Pinpoint the cell where the given text exists, returning its [X, Y] midpoint coordinate. 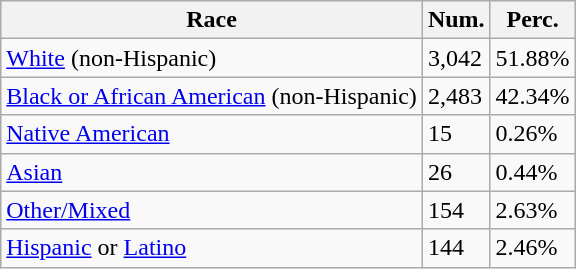
White (non-Hispanic) [212, 58]
15 [456, 134]
Asian [212, 172]
Race [212, 20]
2.63% [532, 210]
2.46% [532, 248]
2,483 [456, 96]
3,042 [456, 58]
Black or African American (non-Hispanic) [212, 96]
Hispanic or Latino [212, 248]
51.88% [532, 58]
Num. [456, 20]
Other/Mixed [212, 210]
0.26% [532, 134]
42.34% [532, 96]
154 [456, 210]
Perc. [532, 20]
0.44% [532, 172]
26 [456, 172]
Native American [212, 134]
144 [456, 248]
